Capture the cell that displays the provided text and extract its [X, Y] central coordinate. 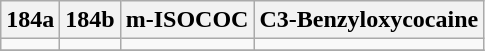
m-ISOCOC [187, 20]
184b [90, 20]
C3-Benzyloxycocaine [369, 20]
184a [30, 20]
